Search for the cell housing the specified text and yield its (x, y) center coordinate. 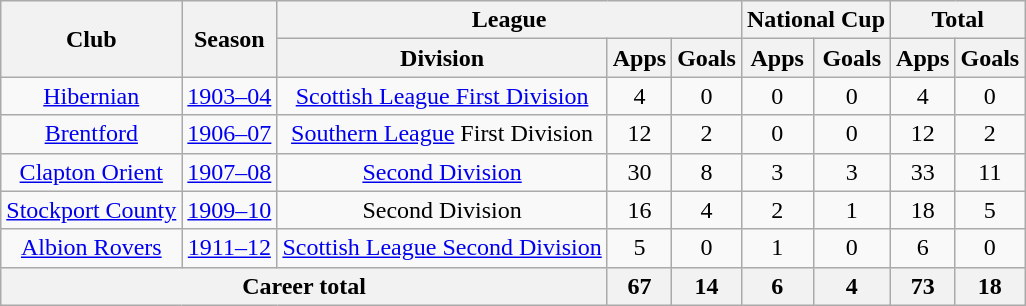
Southern League First Division (442, 134)
Total (958, 20)
National Cup (816, 20)
Scottish League Second Division (442, 248)
67 (639, 286)
Clapton Orient (92, 172)
1907–08 (230, 172)
Club (92, 39)
League (510, 20)
Hibernian (92, 96)
16 (639, 210)
Division (442, 58)
Season (230, 39)
14 (707, 286)
Albion Rovers (92, 248)
73 (923, 286)
Stockport County (92, 210)
1909–10 (230, 210)
11 (990, 172)
Brentford (92, 134)
1906–07 (230, 134)
Career total (304, 286)
8 (707, 172)
30 (639, 172)
1911–12 (230, 248)
1903–04 (230, 96)
Scottish League First Division (442, 96)
33 (923, 172)
